For the text-containing cell, return its midpoint in [x, y] coordinate format. 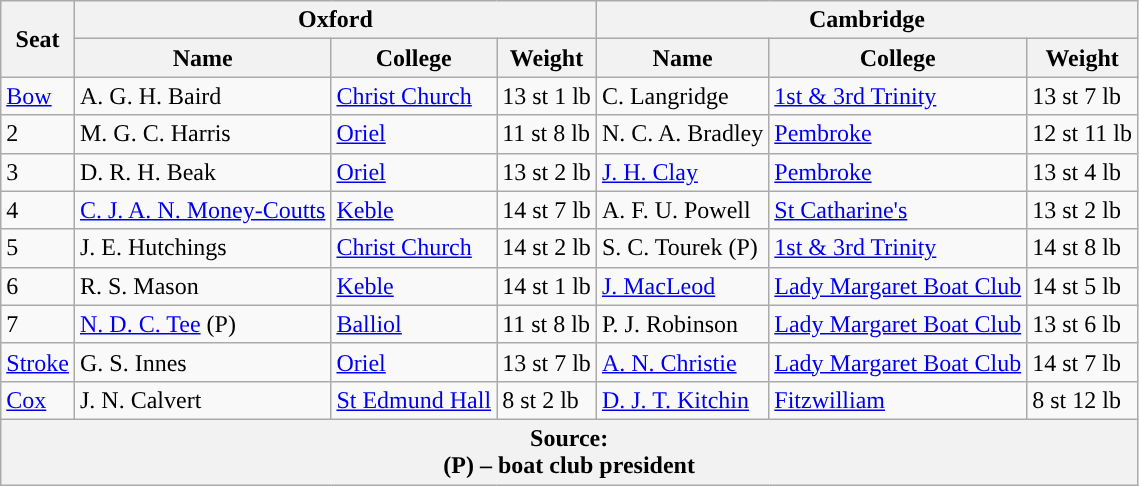
D. R. H. Beak [202, 172]
3 [38, 172]
13 st 1 lb [547, 96]
Fitzwilliam [898, 400]
Balliol [414, 324]
J. H. Clay [682, 172]
J. N. Calvert [202, 400]
7 [38, 324]
Source: (P) – boat club president [570, 452]
14 st 5 lb [1082, 286]
J. MacLeod [682, 286]
Cox [38, 400]
8 st 2 lb [547, 400]
13 st 6 lb [1082, 324]
D. J. T. Kitchin [682, 400]
Bow [38, 96]
M. G. C. Harris [202, 134]
P. J. Robinson [682, 324]
14 st 1 lb [547, 286]
St Catharine's [898, 210]
6 [38, 286]
13 st 4 lb [1082, 172]
C. J. A. N. Money-Coutts [202, 210]
A. G. H. Baird [202, 96]
2 [38, 134]
5 [38, 248]
N. C. A. Bradley [682, 134]
Oxford [335, 20]
R. S. Mason [202, 286]
14 st 8 lb [1082, 248]
A. N. Christie [682, 362]
Seat [38, 39]
4 [38, 210]
A. F. U. Powell [682, 210]
S. C. Tourek (P) [682, 248]
C. Langridge [682, 96]
12 st 11 lb [1082, 134]
8 st 12 lb [1082, 400]
14 st 2 lb [547, 248]
G. S. Innes [202, 362]
Cambridge [866, 20]
St Edmund Hall [414, 400]
Stroke [38, 362]
J. E. Hutchings [202, 248]
N. D. C. Tee (P) [202, 324]
